For the text-containing cell, return its midpoint in [X, Y] coordinate format. 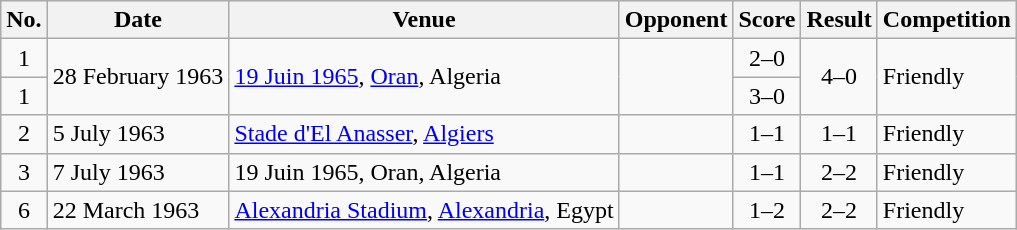
1–2 [767, 210]
4–0 [839, 77]
3 [24, 172]
28 February 1963 [138, 77]
Result [839, 20]
6 [24, 210]
Opponent [676, 20]
3–0 [767, 96]
2–0 [767, 58]
2 [24, 134]
22 March 1963 [138, 210]
5 July 1963 [138, 134]
Date [138, 20]
Stade d'El Anasser, Algiers [424, 134]
Score [767, 20]
Venue [424, 20]
7 July 1963 [138, 172]
Alexandria Stadium, Alexandria, Egypt [424, 210]
No. [24, 20]
Competition [946, 20]
